Provide the [X, Y] coordinate of the cell's center where the given text is located.  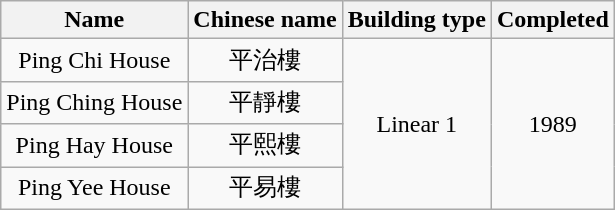
Completed [552, 20]
Linear 1 [416, 124]
Name [94, 20]
Ping Yee House [94, 188]
平熙樓 [265, 146]
Ping Chi House [94, 60]
平靜樓 [265, 102]
Building type [416, 20]
Ping Hay House [94, 146]
Ping Ching House [94, 102]
平易樓 [265, 188]
Chinese name [265, 20]
1989 [552, 124]
平治樓 [265, 60]
